Detect which cell encompasses the target text, then output its [X, Y] center coordinate. 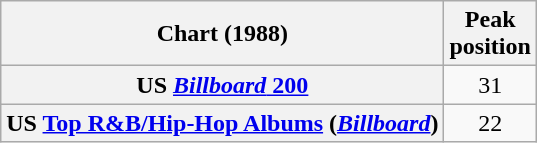
22 [490, 123]
Chart (1988) [222, 34]
US Billboard 200 [222, 85]
Peakposition [490, 34]
31 [490, 85]
US Top R&B/Hip-Hop Albums (Billboard) [222, 123]
